Return the (X, Y) coordinate for the center point of the cell that contains the specified text.  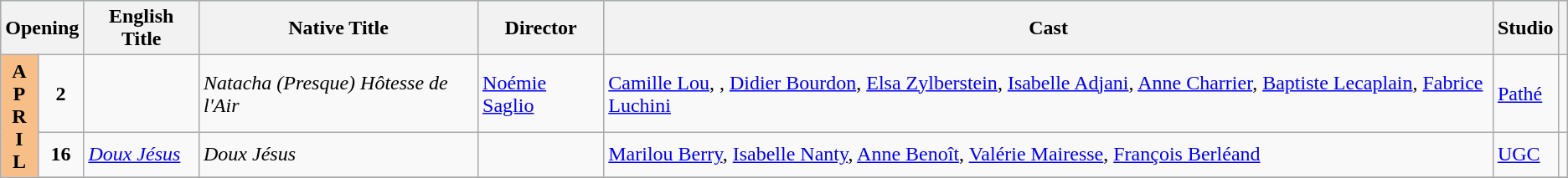
16 (60, 155)
Director (541, 28)
Cast (1049, 28)
Marilou Berry, Isabelle Nanty, Anne Benoît, Valérie Mairesse, François Berléand (1049, 155)
Camille Lou, , Didier Bourdon, Elsa Zylberstein, Isabelle Adjani, Anne Charrier, Baptiste Lecaplain, Fabrice Luchini (1049, 94)
Native Title (338, 28)
Noémie Saglio (541, 94)
APRIL (19, 116)
English Title (142, 28)
UGC (1525, 155)
Studio (1525, 28)
Natacha (Presque) Hôtesse de l'Air (338, 94)
Pathé (1525, 94)
2 (60, 94)
Opening (42, 28)
